Find where the given text appears and provide that cell's center as (x, y) coordinate. 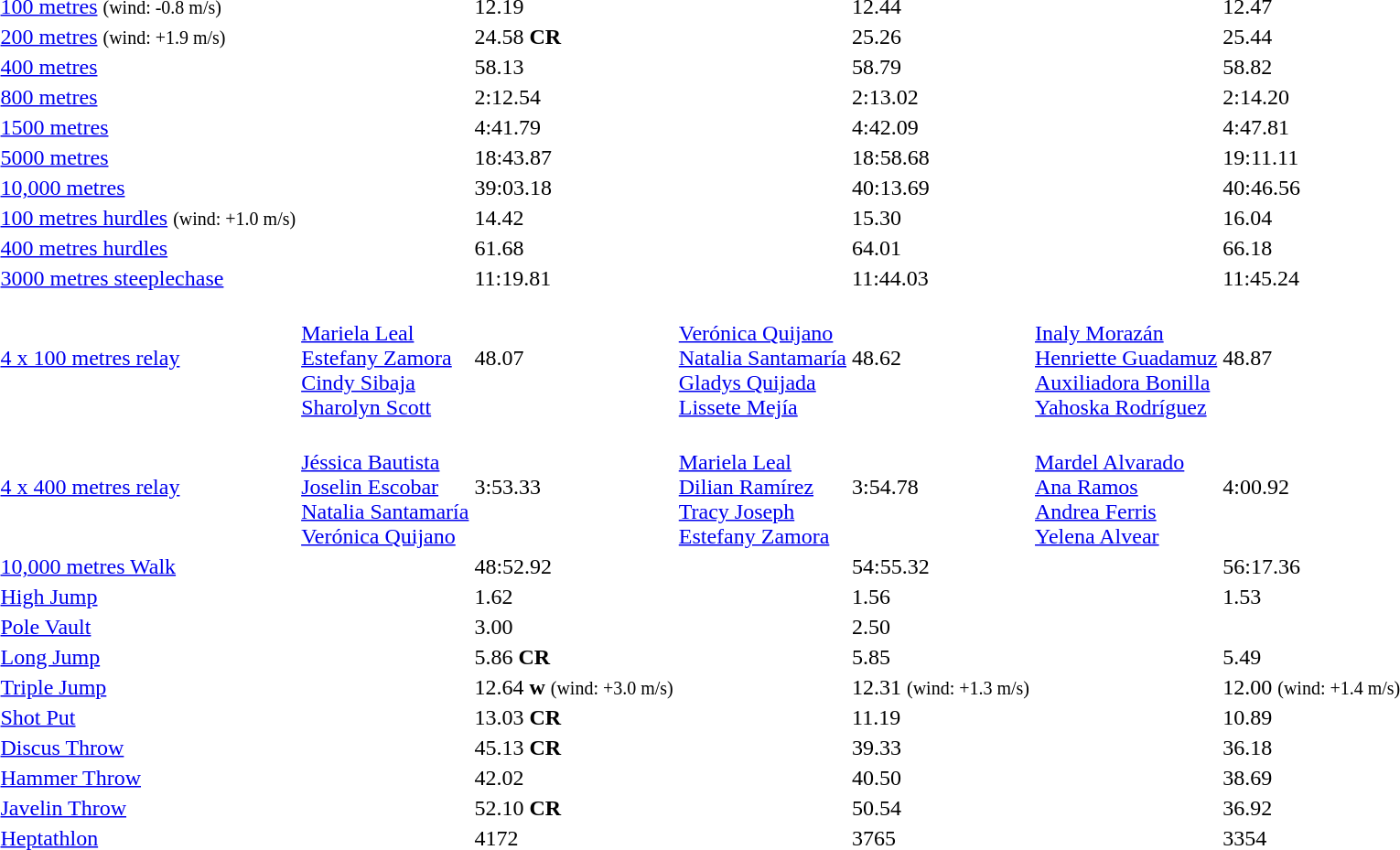
58.79 (941, 67)
2:12.54 (574, 97)
18:43.87 (574, 157)
64.01 (941, 248)
12.31 (wind: +1.3 m/s) (941, 687)
1.62 (574, 597)
5.86 CR (574, 657)
48.07 (574, 358)
15.30 (941, 218)
18:58.68 (941, 157)
39.33 (941, 748)
40.50 (941, 778)
25.26 (941, 37)
50.54 (941, 808)
45.13 CR (574, 748)
Mariela Leal Dilian Ramírez Tracy Joseph Estefany Zamora (762, 487)
48.62 (941, 358)
2.50 (941, 627)
5.85 (941, 657)
2:13.02 (941, 97)
4:42.09 (941, 127)
11.19 (941, 717)
Mariela Leal Estefany Zamora Cindy Sibaja Sharolyn Scott (385, 358)
12.64 w (wind: +3.0 m/s) (574, 687)
42.02 (574, 778)
39:03.18 (574, 188)
58.13 (574, 67)
3:53.33 (574, 487)
54:55.32 (941, 566)
61.68 (574, 248)
11:44.03 (941, 278)
Mardel Alvarado Ana Ramos Andrea Ferris Yelena Alvear (1126, 487)
3:54.78 (941, 487)
3.00 (574, 627)
Inaly Morazán Henriette Guadamuz Auxiliadora Bonilla Yahoska Rodríguez (1126, 358)
48:52.92 (574, 566)
24.58 CR (574, 37)
14.42 (574, 218)
52.10 CR (574, 808)
40:13.69 (941, 188)
13.03 CR (574, 717)
1.56 (941, 597)
Verónica Quijano Natalia Santamaría Gladys Quijada Lissete Mejía (762, 358)
11:19.81 (574, 278)
Jéssica Bautista Joselin Escobar Natalia Santamaría Verónica Quijano (385, 487)
4:41.79 (574, 127)
